Search for the cell housing the specified text and yield its (x, y) center coordinate. 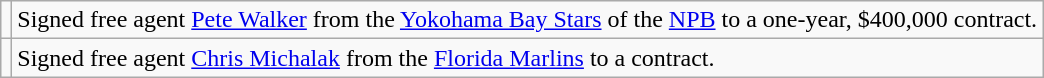
Signed free agent Pete Walker from the Yokohama Bay Stars of the NPB to a one-year, $400,000 contract. (528, 20)
Signed free agent Chris Michalak from the Florida Marlins to a contract. (528, 58)
